Return [X, Y] of the center of cell containing provided text 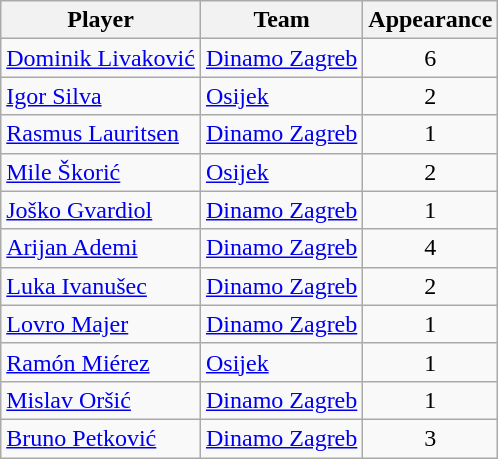
Lovro Majer [101, 324]
Rasmus Lauritsen [101, 134]
4 [430, 248]
Bruno Petković [101, 438]
Igor Silva [101, 96]
Joško Gvardiol [101, 210]
Arijan Ademi [101, 248]
6 [430, 58]
Player [101, 20]
Mile Škorić [101, 172]
Ramón Miérez [101, 362]
Team [281, 20]
Dominik Livaković [101, 58]
3 [430, 438]
Appearance [430, 20]
Luka Ivanušec [101, 286]
Mislav Oršić [101, 400]
